From the cell containing the given text, extract its center point as (x, y) coordinate. 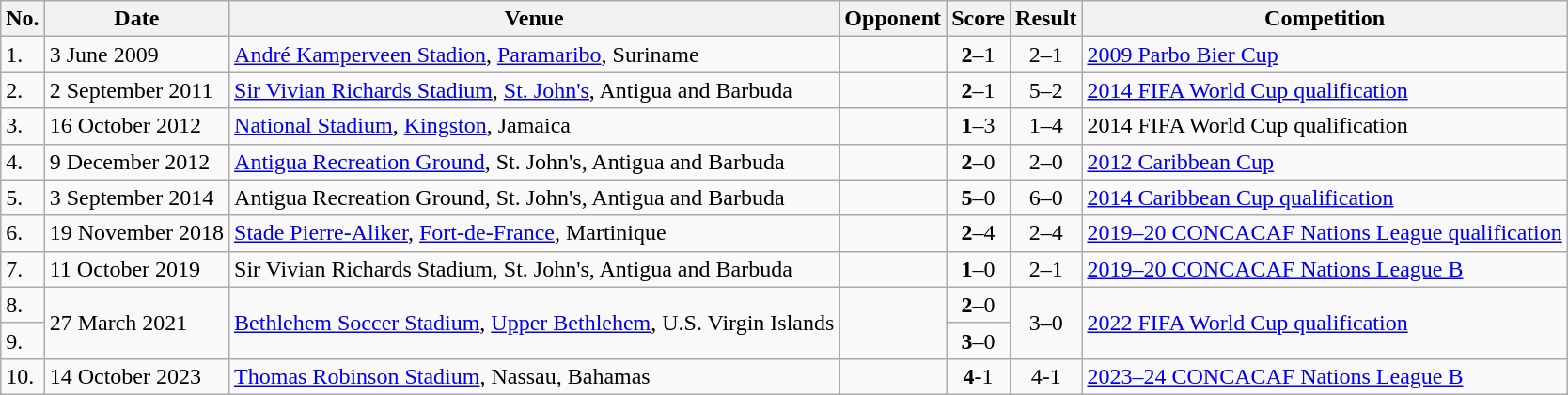
11 October 2019 (136, 269)
1–4 (1046, 126)
8. (23, 305)
3. (23, 126)
2022 FIFA World Cup qualification (1325, 323)
1–0 (979, 269)
2 September 2011 (136, 90)
Thomas Robinson Stadium, Nassau, Bahamas (534, 376)
2023–24 CONCACAF Nations League B (1325, 376)
Venue (534, 19)
Competition (1325, 19)
National Stadium, Kingston, Jamaica (534, 126)
No. (23, 19)
6. (23, 233)
9 December 2012 (136, 162)
Date (136, 19)
André Kamperveen Stadion, Paramaribo, Suriname (534, 55)
3 June 2009 (136, 55)
Bethlehem Soccer Stadium, Upper Bethlehem, U.S. Virgin Islands (534, 323)
1–3 (979, 126)
1. (23, 55)
10. (23, 376)
2012 Caribbean Cup (1325, 162)
27 March 2021 (136, 323)
19 November 2018 (136, 233)
2. (23, 90)
2009 Parbo Bier Cup (1325, 55)
5–2 (1046, 90)
Result (1046, 19)
6–0 (1046, 197)
7. (23, 269)
3 September 2014 (136, 197)
9. (23, 340)
Score (979, 19)
5. (23, 197)
Stade Pierre-Aliker, Fort-de-France, Martinique (534, 233)
14 October 2023 (136, 376)
16 October 2012 (136, 126)
2019–20 CONCACAF Nations League qualification (1325, 233)
2014 Caribbean Cup qualification (1325, 197)
2019–20 CONCACAF Nations League B (1325, 269)
5–0 (979, 197)
Opponent (893, 19)
4. (23, 162)
